Locate the cell with the specified text and output its (x, y) center coordinate. 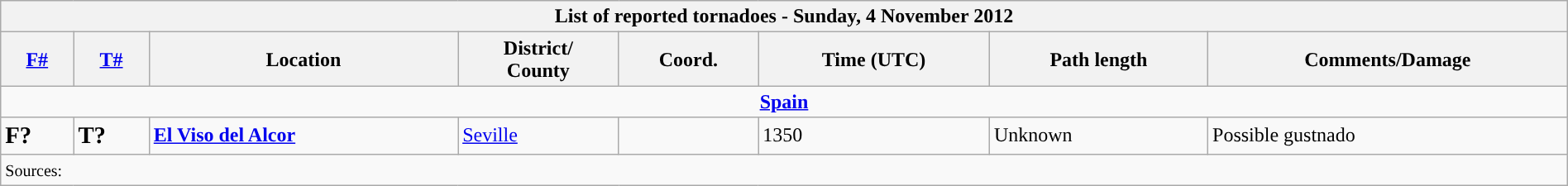
T# (111, 60)
District/County (539, 60)
Unknown (1098, 136)
Time (UTC) (874, 60)
F# (37, 60)
Sources: (784, 169)
Seville (539, 136)
Possible gustnado (1388, 136)
Location (303, 60)
Coord. (688, 60)
Spain (784, 102)
1350 (874, 136)
T? (111, 136)
Comments/Damage (1388, 60)
Path length (1098, 60)
El Viso del Alcor (303, 136)
List of reported tornadoes - Sunday, 4 November 2012 (784, 17)
F? (37, 136)
